Capture the cell that displays the provided text and extract its (X, Y) central coordinate. 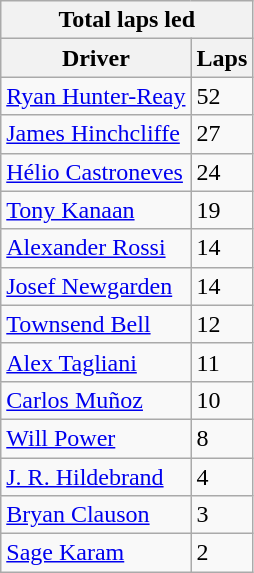
Ryan Hunter-Reay (96, 96)
19 (222, 210)
8 (222, 438)
Carlos Muñoz (96, 400)
Driver (96, 58)
James Hinchcliffe (96, 134)
3 (222, 515)
Sage Karam (96, 553)
Tony Kanaan (96, 210)
2 (222, 553)
27 (222, 134)
12 (222, 324)
24 (222, 172)
Townsend Bell (96, 324)
Laps (222, 58)
Hélio Castroneves (96, 172)
J. R. Hildebrand (96, 477)
Alex Tagliani (96, 362)
Bryan Clauson (96, 515)
Total laps led (127, 20)
Alexander Rossi (96, 248)
52 (222, 96)
10 (222, 400)
11 (222, 362)
Josef Newgarden (96, 286)
Will Power (96, 438)
4 (222, 477)
